Determine the [X, Y] coordinate at the center of the cell enclosing the given text.  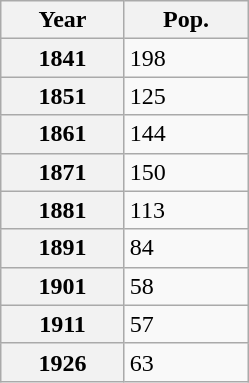
1911 [63, 324]
84 [186, 248]
63 [186, 362]
1891 [63, 248]
1901 [63, 286]
1861 [63, 134]
1841 [63, 58]
1881 [63, 210]
1926 [63, 362]
144 [186, 134]
1871 [63, 172]
198 [186, 58]
Pop. [186, 20]
150 [186, 172]
Year [63, 20]
125 [186, 96]
57 [186, 324]
113 [186, 210]
58 [186, 286]
1851 [63, 96]
